Return the (x, y) coordinate for the center point of the cell that contains the specified text.  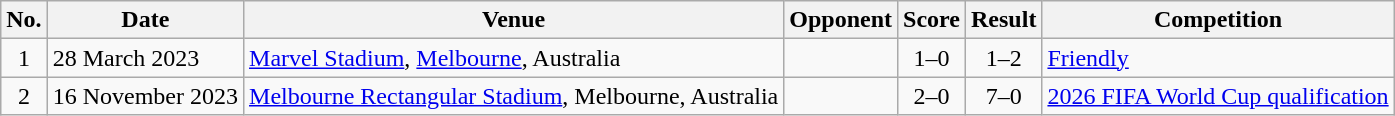
Melbourne Rectangular Stadium, Melbourne, Australia (514, 96)
Venue (514, 20)
16 November 2023 (145, 96)
Result (1004, 20)
Opponent (841, 20)
Friendly (1218, 58)
2–0 (932, 96)
Date (145, 20)
Score (932, 20)
No. (24, 20)
1–0 (932, 58)
1–2 (1004, 58)
2026 FIFA World Cup qualification (1218, 96)
Marvel Stadium, Melbourne, Australia (514, 58)
1 (24, 58)
7–0 (1004, 96)
28 March 2023 (145, 58)
2 (24, 96)
Competition (1218, 20)
